Search for the cell housing the specified text and yield its [X, Y] center coordinate. 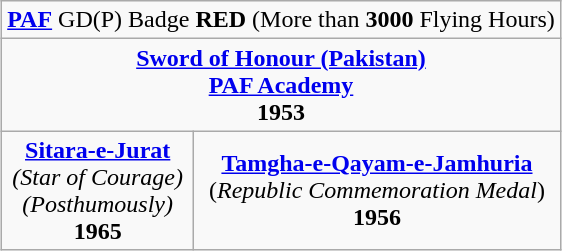
Tamgha-e-Qayam-e-Jamhuria(Republic Commemoration Medal)1956 [378, 190]
Sitara-e-Jurat(Star of Courage)(Posthumously)1965 [98, 190]
Sword of Honour (Pakistan)PAF Academy1953 [282, 85]
PAF GD(P) Badge RED (More than 3000 Flying Hours) [282, 20]
